From the cell containing the given text, extract its center point as [X, Y] coordinate. 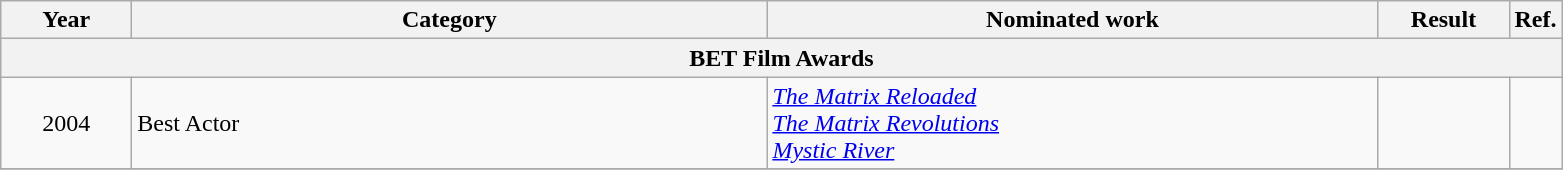
Category [450, 20]
Year [66, 20]
Ref. [1536, 20]
The Matrix ReloadedThe Matrix RevolutionsMystic River [1072, 123]
Result [1444, 20]
Nominated work [1072, 20]
Best Actor [450, 123]
BET Film Awards [782, 58]
2004 [66, 123]
